Determine the (X, Y) coordinate at the center of the cell enclosing the given text.  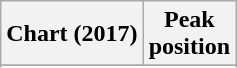
Peak position (189, 34)
Chart (2017) (72, 34)
